Return (X, Y) of the center of cell containing provided text 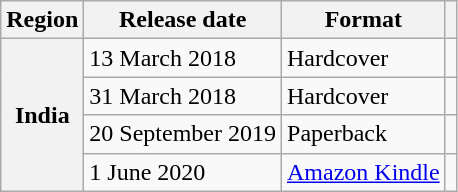
Amazon Kindle (364, 172)
Release date (183, 20)
1 June 2020 (183, 172)
20 September 2019 (183, 134)
Paperback (364, 134)
Region (42, 20)
31 March 2018 (183, 96)
13 March 2018 (183, 58)
Format (364, 20)
India (42, 115)
